Detect which cell encompasses the target text, then output its (X, Y) center coordinate. 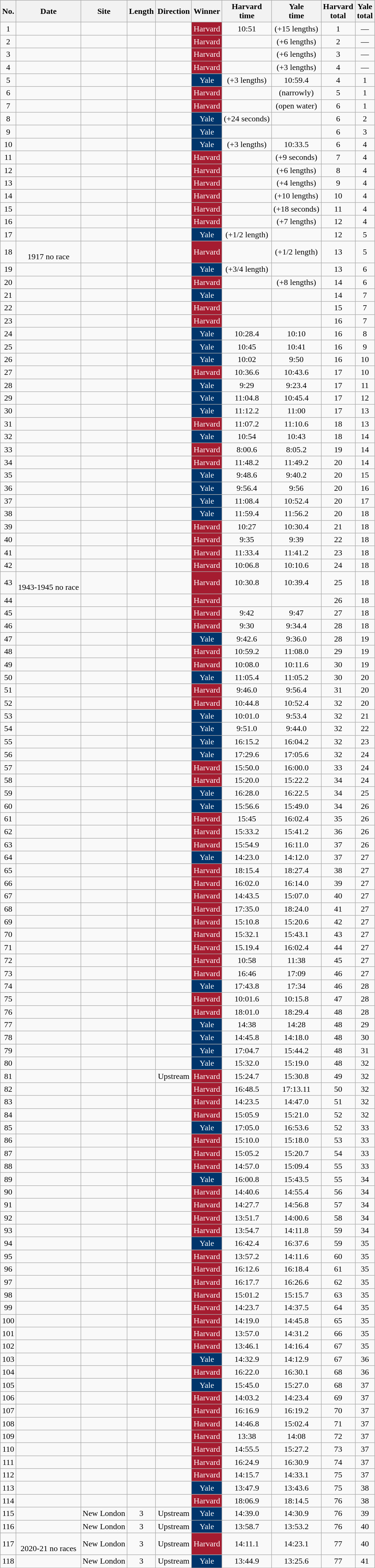
1917 no race (49, 252)
84 (8, 1115)
10:44.8 (247, 703)
9:39 (296, 539)
107 (8, 1410)
16:02.0 (247, 883)
15:43.5 (296, 1179)
17:13.11 (296, 1089)
10:28.4 (247, 334)
18:01.0 (247, 1012)
83 (8, 1102)
Date (49, 11)
14:38 (247, 1025)
Harvardtotal (338, 11)
11:59.4 (247, 514)
15:32.1 (247, 935)
15:50.0 (247, 767)
16:15.2 (247, 742)
11:05.4 (247, 677)
15:19.0 (296, 1063)
15:24.7 (247, 1076)
16:30.1 (296, 1372)
14:56.8 (296, 1205)
105 (8, 1385)
13:54.7 (247, 1231)
10:27 (247, 527)
14:23.4 (296, 1398)
9:30 (247, 626)
10:15.8 (296, 999)
79 (8, 1051)
16:19.2 (296, 1410)
9:56 (296, 488)
10:58 (247, 960)
14:15.7 (247, 1475)
16:18.4 (296, 1269)
10:43.6 (296, 372)
(+3/4 length) (247, 269)
14:03.2 (247, 1398)
16:14.0 (296, 883)
(+7 lengths) (296, 222)
14:39.0 (247, 1514)
14:11.8 (296, 1231)
9:47 (296, 613)
14:11.6 (296, 1256)
99 (8, 1308)
14:16.4 (296, 1346)
18:15.4 (247, 870)
14:19.0 (247, 1321)
17:43.8 (247, 986)
108 (8, 1423)
10:10.6 (296, 565)
117 (8, 1544)
16:48.5 (247, 1089)
15:27.0 (296, 1385)
10:01.0 (247, 716)
(open water) (296, 106)
14:47.0 (296, 1102)
15:01.2 (247, 1295)
16:42.4 (247, 1244)
15:10.8 (247, 922)
Harvardtime (247, 11)
10:45.4 (296, 398)
11:33.4 (247, 552)
15:56.6 (247, 806)
(+4 lengths) (296, 183)
8:05.2 (296, 450)
18:14.5 (296, 1501)
82 (8, 1089)
14:37.5 (296, 1308)
9:35 (247, 539)
11:41.2 (296, 552)
104 (8, 1372)
15:20.7 (296, 1153)
10:45 (247, 346)
102 (8, 1346)
10:43 (296, 437)
15.19.4 (247, 947)
15:27.2 (296, 1449)
114 (8, 1501)
110 (8, 1449)
14:00.6 (296, 1218)
9:50 (296, 359)
9:46.0 (247, 690)
16:00.8 (247, 1179)
116 (8, 1526)
13:51.7 (247, 1218)
16:37.6 (296, 1244)
14:23.0 (247, 858)
14:31.2 (296, 1333)
15:54.9 (247, 845)
9:42 (247, 613)
9:40.2 (296, 475)
115 (8, 1514)
16:00.0 (296, 767)
98 (8, 1295)
80 (8, 1063)
11:56.2 (296, 514)
Direction (174, 11)
11:49.2 (296, 462)
86 (8, 1140)
10:51 (247, 29)
16:22.5 (296, 793)
10:11.6 (296, 665)
Site (104, 11)
11:12.2 (247, 411)
(+10 lengths) (296, 196)
14:28 (296, 1025)
17:04.7 (247, 1051)
15:45 (247, 819)
18:29.4 (296, 1012)
10:01.6 (247, 999)
13:38 (247, 1437)
14:08 (296, 1437)
14:18.0 (296, 1038)
10:30.4 (296, 527)
9:34.4 (296, 626)
11:05.2 (296, 677)
15:41.2 (296, 832)
15:44.2 (296, 1051)
2020-21 no races (49, 1544)
10:39.4 (296, 583)
13:58.7 (247, 1526)
15:49.0 (296, 806)
95 (8, 1256)
106 (8, 1398)
14:40.6 (247, 1192)
Winner (207, 11)
15:43.1 (296, 935)
14:46.8 (247, 1423)
16:53.6 (296, 1128)
81 (8, 1076)
No. (8, 11)
(+18 seconds) (296, 209)
15:45.0 (247, 1385)
Yaletime (296, 11)
15:10.0 (247, 1140)
9:42.6 (247, 639)
10:33.5 (296, 144)
10:59.4 (296, 80)
9:29 (247, 385)
17:05.6 (296, 754)
16:17.7 (247, 1282)
15:33.2 (247, 832)
9:23.4 (296, 385)
17:29.6 (247, 754)
16:04.2 (296, 742)
15:02.4 (296, 1423)
10:10 (296, 334)
16:30.9 (296, 1462)
13:57.2 (247, 1256)
13:46.1 (247, 1346)
15:32.0 (247, 1063)
15:05.2 (247, 1153)
17:34 (296, 986)
(+15 lengths) (296, 29)
10:08.0 (247, 665)
14:30.9 (296, 1514)
93 (8, 1231)
13:53.2 (296, 1526)
113 (8, 1488)
9:36.0 (296, 639)
11:04.8 (247, 398)
(+8 lengths) (296, 282)
14:55.4 (296, 1192)
90 (8, 1192)
11:00 (296, 411)
16:28.0 (247, 793)
11:08.0 (296, 652)
92 (8, 1218)
Length (141, 11)
111 (8, 1462)
9:53.4 (296, 716)
11:08.4 (247, 501)
11:10.6 (296, 424)
16:26.6 (296, 1282)
91 (8, 1205)
1943-1945 no race (49, 583)
13:43.6 (296, 1488)
14:55.5 (247, 1449)
(narrowly) (296, 93)
(+24 seconds) (247, 119)
14:27.7 (247, 1205)
14:33.1 (296, 1475)
13:47.9 (247, 1488)
17:09 (296, 973)
97 (8, 1282)
112 (8, 1475)
13:44.9 (247, 1561)
18:06.9 (247, 1501)
100 (8, 1321)
18:27.4 (296, 870)
10:06.8 (247, 565)
10:02 (247, 359)
94 (8, 1244)
10:36.6 (247, 372)
11:38 (296, 960)
Yaletotal (365, 11)
17:05.0 (247, 1128)
16:11.0 (296, 845)
14:57.0 (247, 1166)
9:48.6 (247, 475)
14:11.1 (247, 1544)
14:12.9 (296, 1359)
10:59.2 (247, 652)
85 (8, 1128)
15:15.7 (296, 1295)
16:46 (247, 973)
109 (8, 1437)
16:24.9 (247, 1462)
14:23.5 (247, 1102)
11:48.2 (247, 462)
15:09.4 (296, 1166)
15:18.0 (296, 1140)
89 (8, 1179)
11:07.2 (247, 424)
17:35.0 (247, 909)
78 (8, 1038)
15:05.9 (247, 1115)
14:23.1 (296, 1544)
9:51.0 (247, 729)
8:00.6 (247, 450)
18:24.0 (296, 909)
10:30.8 (247, 583)
10:54 (247, 437)
15:20.0 (247, 780)
(+9 seconds) (296, 157)
15:20.6 (296, 922)
87 (8, 1153)
118 (8, 1561)
16:16.9 (247, 1410)
15:21.0 (296, 1115)
13:25.6 (296, 1561)
14:12.0 (296, 858)
14:43.5 (247, 896)
88 (8, 1166)
96 (8, 1269)
13:57.0 (247, 1333)
15:30.8 (296, 1076)
15:07.0 (296, 896)
9:44.0 (296, 729)
16:12.6 (247, 1269)
14:32.9 (247, 1359)
16:22.0 (247, 1372)
103 (8, 1359)
15:22.2 (296, 780)
10:41 (296, 346)
14:23.7 (247, 1308)
101 (8, 1333)
